Extract the [X, Y] coordinate from the center of the cell holding the provided text.  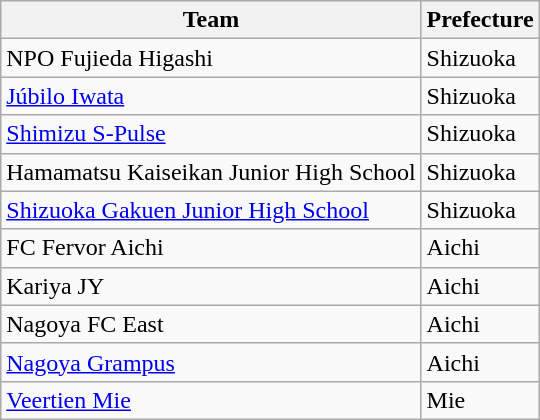
Veertien Mie [211, 400]
Prefecture [480, 20]
Júbilo Iwata [211, 96]
Hamamatsu Kaiseikan Junior High School [211, 172]
FC Fervor Aichi [211, 248]
Shimizu S-Pulse [211, 134]
Nagoya Grampus [211, 362]
Shizuoka Gakuen Junior High School [211, 210]
NPO Fujieda Higashi [211, 58]
Mie [480, 400]
Kariya JY [211, 286]
Nagoya FC East [211, 324]
Team [211, 20]
